Return the (x, y) coordinate for the center point of the cell that contains the specified text.  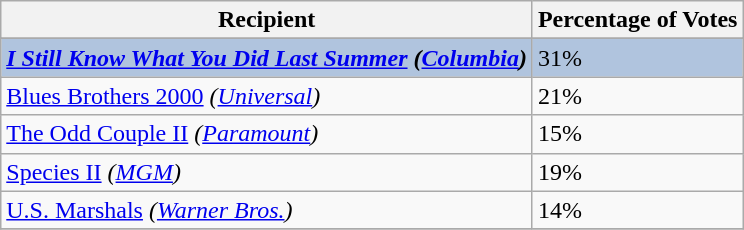
31% (638, 58)
19% (638, 172)
Recipient (267, 20)
15% (638, 134)
The Odd Couple II (Paramount) (267, 134)
21% (638, 96)
U.S. Marshals (Warner Bros.) (267, 210)
I Still Know What You Did Last Summer (Columbia) (267, 58)
Percentage of Votes (638, 20)
Blues Brothers 2000 (Universal) (267, 96)
14% (638, 210)
Species II (MGM) (267, 172)
